Find where the given text appears and provide that cell's center as [X, Y] coordinate. 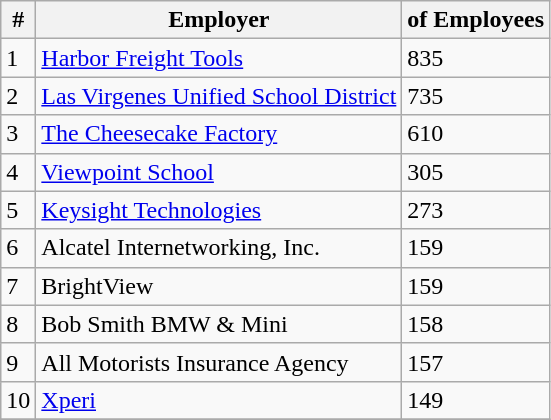
Keysight Technologies [219, 210]
Xperi [219, 400]
Harbor Freight Tools [219, 58]
All Motorists Insurance Agency [219, 362]
3 [18, 134]
6 [18, 248]
10 [18, 400]
4 [18, 172]
157 [476, 362]
158 [476, 324]
149 [476, 400]
of Employees [476, 20]
305 [476, 172]
The Cheesecake Factory [219, 134]
Employer [219, 20]
610 [476, 134]
1 [18, 58]
7 [18, 286]
273 [476, 210]
735 [476, 96]
BrightView [219, 286]
5 [18, 210]
Alcatel Internetworking, Inc. [219, 248]
2 [18, 96]
Bob Smith BMW & Mini [219, 324]
8 [18, 324]
Las Virgenes Unified School District [219, 96]
Viewpoint School [219, 172]
9 [18, 362]
835 [476, 58]
# [18, 20]
